Identify which cell holds the provided text, then report its (X, Y) central coordinate. 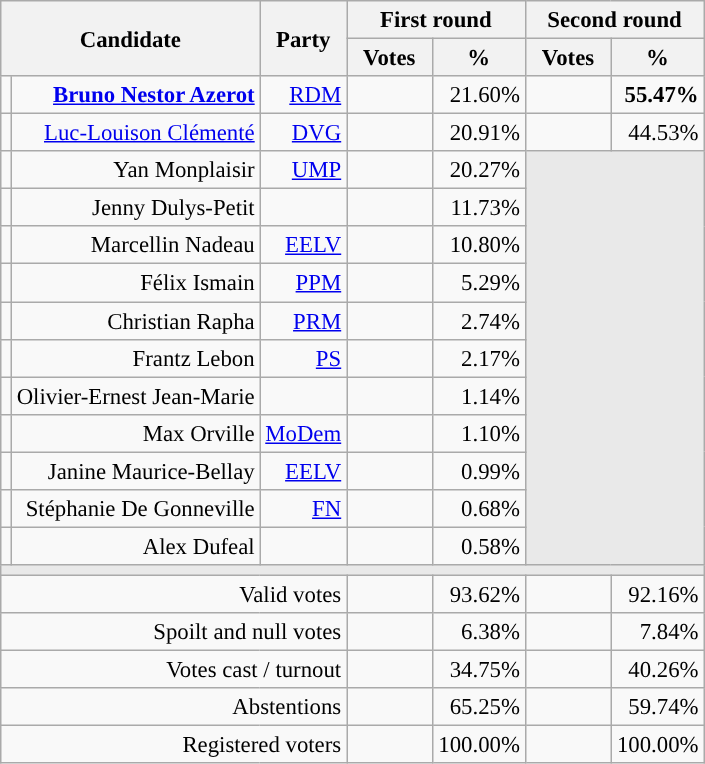
MoDem (304, 433)
Spoilt and null votes (174, 632)
92.16% (658, 594)
5.29% (478, 283)
6.38% (478, 632)
59.74% (658, 707)
PRM (304, 321)
10.80% (478, 245)
Registered voters (174, 745)
Bruno Nestor Azerot (136, 95)
Second round (614, 20)
55.47% (658, 95)
PS (304, 358)
21.60% (478, 95)
0.68% (478, 509)
Janine Maurice-Bellay (136, 471)
UMP (304, 170)
11.73% (478, 208)
65.25% (478, 707)
Frantz Lebon (136, 358)
RDM (304, 95)
0.99% (478, 471)
First round (436, 20)
40.26% (658, 670)
Max Orville (136, 433)
Jenny Dulys-Petit (136, 208)
Yan Monplaisir (136, 170)
DVG (304, 133)
Stéphanie De Gonneville (136, 509)
0.58% (478, 546)
1.14% (478, 396)
Valid votes (174, 594)
2.74% (478, 321)
Votes cast / turnout (174, 670)
Marcellin Nadeau (136, 245)
20.91% (478, 133)
Party (304, 38)
93.62% (478, 594)
34.75% (478, 670)
1.10% (478, 433)
Luc-Louison Clémenté (136, 133)
20.27% (478, 170)
7.84% (658, 632)
2.17% (478, 358)
Alex Dufeal (136, 546)
Christian Rapha (136, 321)
44.53% (658, 133)
FN (304, 509)
Olivier-Ernest Jean-Marie (136, 396)
Candidate (130, 38)
Félix Ismain (136, 283)
Abstentions (174, 707)
PPM (304, 283)
